For the text-containing cell, return its midpoint in [x, y] coordinate format. 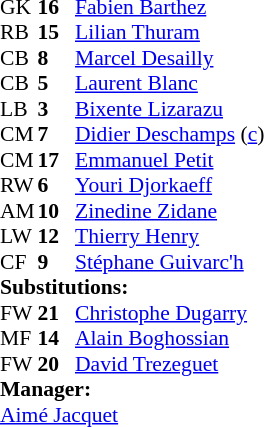
David Trezeguet [170, 364]
Youri Djorkaeff [170, 185]
20 [57, 364]
MF [19, 339]
12 [57, 237]
15 [57, 33]
LB [19, 109]
7 [57, 135]
Manager: [132, 389]
Thierry Henry [170, 237]
Substitutions: [132, 287]
17 [57, 160]
Emmanuel Petit [170, 160]
CF [19, 262]
8 [57, 58]
Christophe Dugarry [170, 313]
14 [57, 339]
Marcel Desailly [170, 58]
Stéphane Guivarc'h [170, 262]
5 [57, 83]
LW [19, 237]
21 [57, 313]
Lilian Thuram [170, 33]
Laurent Blanc [170, 83]
AM [19, 211]
RW [19, 185]
Didier Deschamps (c) [170, 135]
RB [19, 33]
9 [57, 262]
3 [57, 109]
10 [57, 211]
Alain Boghossian [170, 339]
Bixente Lizarazu [170, 109]
6 [57, 185]
Zinedine Zidane [170, 211]
